Capture the cell that displays the provided text and extract its [x, y] central coordinate. 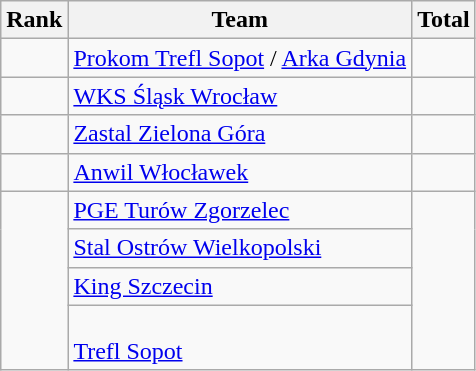
Anwil Włocławek [240, 172]
Prokom Trefl Sopot / Arka Gdynia [240, 58]
Stal Ostrów Wielkopolski [240, 248]
PGE Turów Zgorzelec [240, 210]
King Szczecin [240, 286]
Total [444, 20]
Trefl Sopot [240, 338]
WKS Śląsk Wrocław [240, 96]
Rank [34, 20]
Zastal Zielona Góra [240, 134]
Team [240, 20]
